Output the [x, y] coordinate of the center of the cell containing the given text.  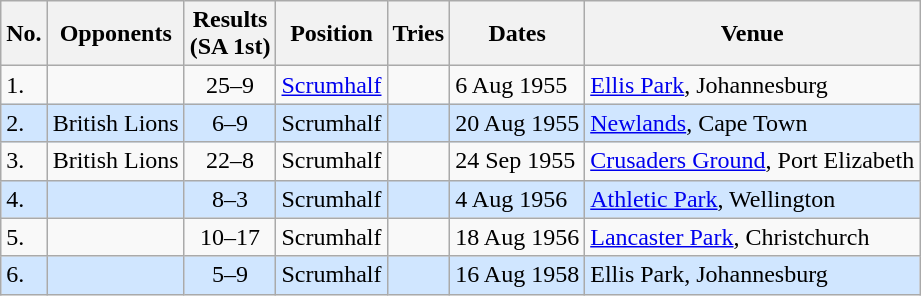
4. [24, 199]
5. [24, 237]
22–8 [230, 161]
6. [24, 275]
Opponents [116, 34]
20 Aug 1955 [518, 123]
Lancaster Park, Christchurch [752, 237]
Position [332, 34]
6–9 [230, 123]
Newlands, Cape Town [752, 123]
10–17 [230, 237]
No. [24, 34]
4 Aug 1956 [518, 199]
8–3 [230, 199]
6 Aug 1955 [518, 85]
18 Aug 1956 [518, 237]
Crusaders Ground, Port Elizabeth [752, 161]
25–9 [230, 85]
5–9 [230, 275]
Athletic Park, Wellington [752, 199]
Results(SA 1st) [230, 34]
Dates [518, 34]
3. [24, 161]
16 Aug 1958 [518, 275]
2. [24, 123]
Venue [752, 34]
1. [24, 85]
24 Sep 1955 [518, 161]
Tries [418, 34]
